Provide the (X, Y) coordinate of the cell's center where the given text is located.  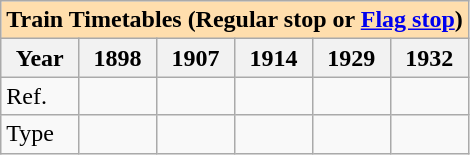
Type (40, 134)
Train Timetables (Regular stop or Flag stop) (235, 20)
1929 (351, 58)
Year (40, 58)
1932 (429, 58)
1898 (118, 58)
1914 (273, 58)
1907 (196, 58)
Ref. (40, 96)
